Return [X, Y] of the center of cell containing provided text 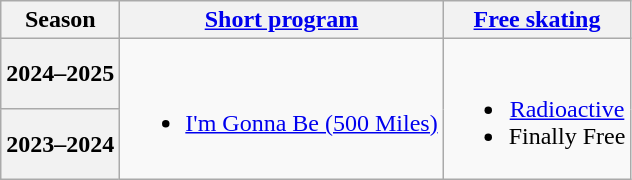
Season [60, 20]
Short program [282, 20]
I'm Gonna Be (500 Miles) [282, 109]
Free skating [537, 20]
2023–2024 [60, 144]
2024–2025 [60, 74]
Radioactive Finally Free [537, 109]
